Capture the cell that displays the provided text and extract its [x, y] central coordinate. 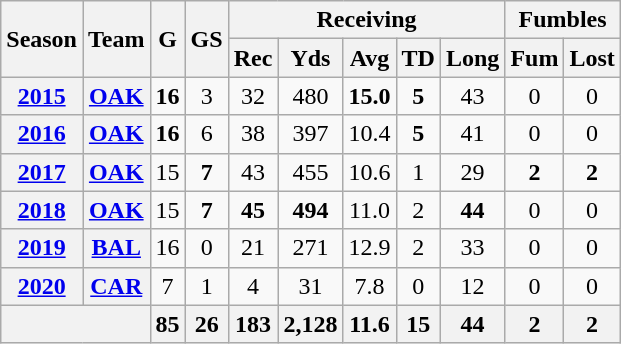
12.9 [370, 248]
Fum [534, 58]
31 [310, 286]
Yds [310, 58]
183 [253, 324]
Lost [592, 58]
Long [472, 58]
10.4 [370, 134]
26 [206, 324]
11.6 [370, 324]
6 [206, 134]
Rec [253, 58]
3 [206, 96]
85 [168, 324]
2020 [42, 286]
Fumbles [562, 20]
2016 [42, 134]
2,128 [310, 324]
G [168, 39]
12 [472, 286]
2018 [42, 210]
480 [310, 96]
Avg [370, 58]
TD [418, 58]
CAR [116, 286]
21 [253, 248]
45 [253, 210]
Team [116, 39]
33 [472, 248]
15.0 [370, 96]
11.0 [370, 210]
2015 [42, 96]
32 [253, 96]
7.8 [370, 286]
4 [253, 286]
455 [310, 172]
29 [472, 172]
Season [42, 39]
Receiving [366, 20]
271 [310, 248]
10.6 [370, 172]
GS [206, 39]
494 [310, 210]
2019 [42, 248]
38 [253, 134]
BAL [116, 248]
397 [310, 134]
41 [472, 134]
2017 [42, 172]
